Capture the cell that displays the provided text and extract its (X, Y) central coordinate. 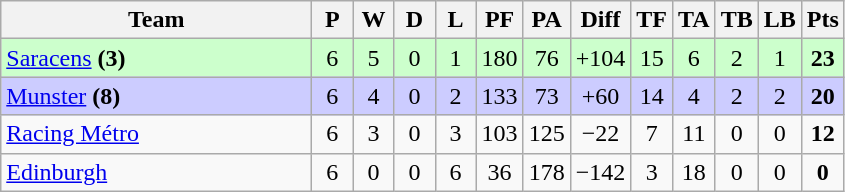
LB (780, 20)
TA (694, 20)
11 (694, 134)
20 (822, 96)
180 (500, 58)
12 (822, 134)
Saracens (3) (156, 58)
Team (156, 20)
125 (546, 134)
D (414, 20)
15 (652, 58)
−142 (600, 172)
Pts (822, 20)
103 (500, 134)
5 (374, 58)
Racing Métro (156, 134)
TF (652, 20)
+60 (600, 96)
18 (694, 172)
−22 (600, 134)
23 (822, 58)
P (332, 20)
Edinburgh (156, 172)
178 (546, 172)
Diff (600, 20)
PF (500, 20)
133 (500, 96)
Munster (8) (156, 96)
W (374, 20)
+104 (600, 58)
PA (546, 20)
36 (500, 172)
L (456, 20)
7 (652, 134)
TB (736, 20)
76 (546, 58)
73 (546, 96)
14 (652, 96)
